Identify which cell holds the provided text, then report its (x, y) central coordinate. 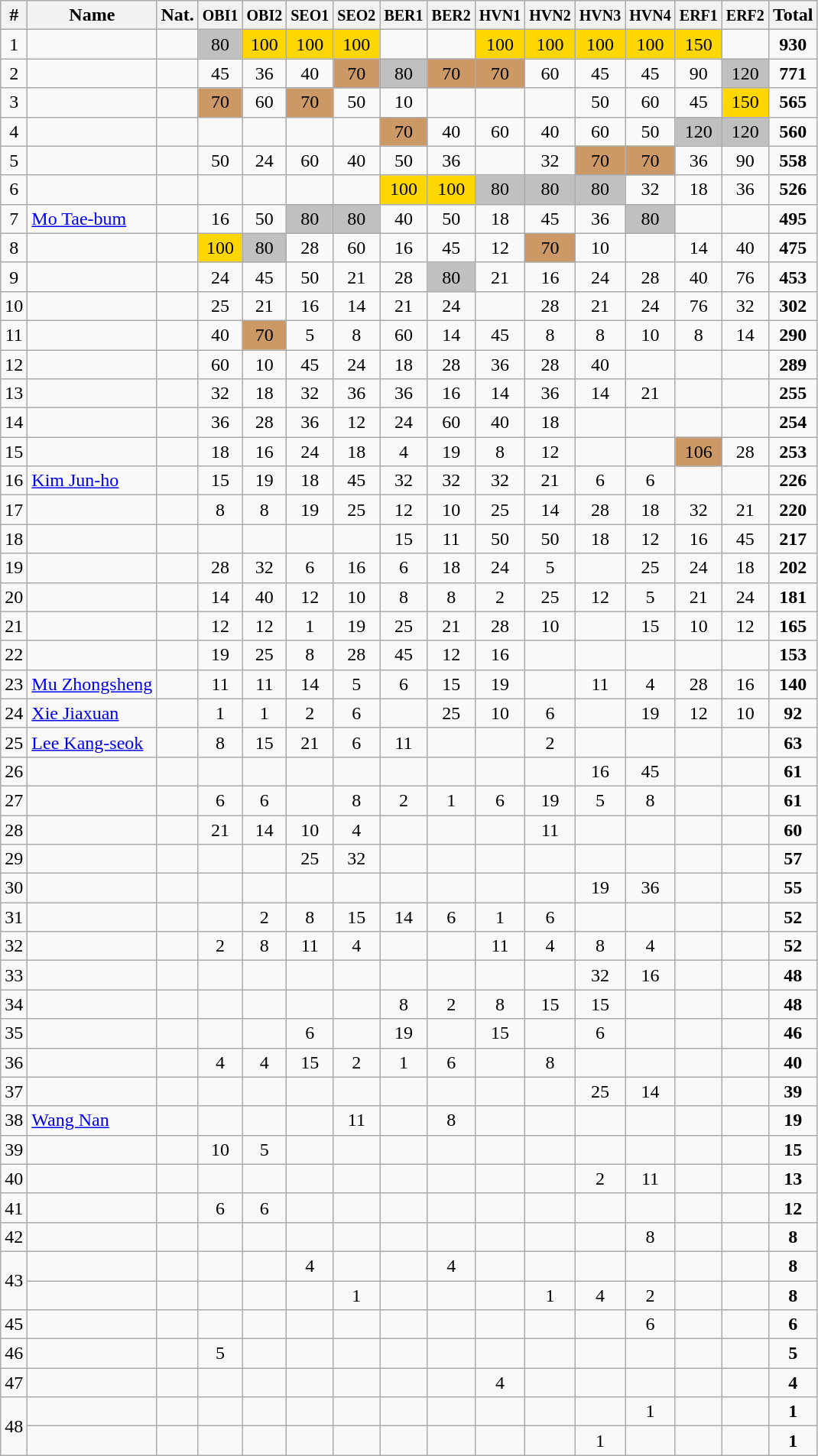
3 (14, 102)
560 (793, 131)
92 (793, 713)
453 (793, 277)
HVN1 (500, 15)
202 (793, 568)
Mo Tae-bum (92, 219)
930 (793, 44)
217 (793, 539)
289 (793, 365)
30 (14, 888)
565 (793, 102)
Name (92, 15)
Nat. (177, 15)
255 (793, 394)
Kim Jun-ho (92, 481)
290 (793, 335)
7 (14, 219)
57 (793, 859)
33 (14, 975)
23 (14, 684)
17 (14, 510)
Xie Jiaxuan (92, 713)
SEO1 (310, 15)
63 (793, 742)
Mu Zhongsheng (92, 684)
27 (14, 800)
253 (793, 452)
26 (14, 771)
226 (793, 481)
31 (14, 917)
42 (14, 1237)
495 (793, 219)
BER1 (404, 15)
254 (793, 423)
ERF1 (699, 15)
220 (793, 510)
BER2 (451, 15)
20 (14, 597)
OBI2 (265, 15)
43 (14, 1280)
475 (793, 248)
Wang Nan (92, 1120)
153 (793, 655)
SEO2 (356, 15)
38 (14, 1120)
106 (699, 452)
HVN3 (600, 15)
ERF2 (745, 15)
Lee Kang-seok (92, 742)
140 (793, 684)
165 (793, 626)
HVN4 (651, 15)
9 (14, 277)
47 (14, 1383)
37 (14, 1091)
35 (14, 1033)
181 (793, 597)
558 (793, 161)
HVN2 (550, 15)
Total (793, 15)
771 (793, 73)
34 (14, 1004)
29 (14, 859)
22 (14, 655)
302 (793, 306)
55 (793, 888)
526 (793, 190)
OBI1 (220, 15)
41 (14, 1208)
# (14, 15)
